Search for the cell housing the specified text and yield its (x, y) center coordinate. 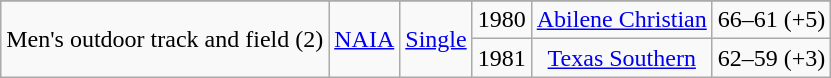
Single (436, 39)
Men's outdoor track and field (2) (165, 39)
62–59 (+3) (772, 58)
1980 (502, 20)
66–61 (+5) (772, 20)
NAIA (364, 39)
Abilene Christian (622, 20)
1981 (502, 58)
Texas Southern (622, 58)
